Output the (X, Y) coordinate of the center of the cell containing the given text.  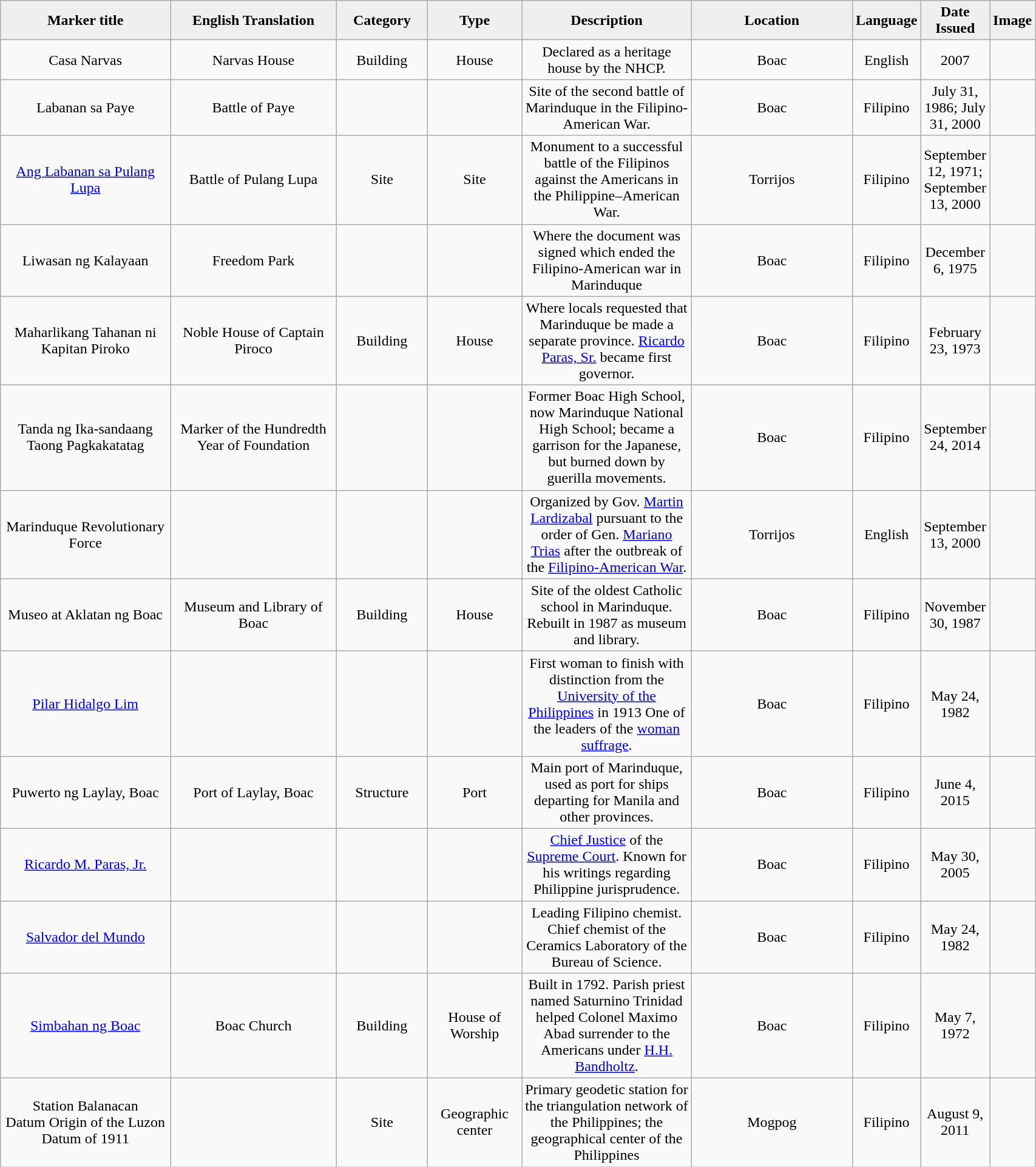
2007 (955, 60)
Date Issued (955, 21)
Narvas House (254, 60)
Marker of the Hundredth Year of Foundation (254, 437)
Description (607, 21)
September 13, 2000 (955, 534)
November 30, 1987 (955, 614)
Former Boac High School, now Marinduque National High School; became a garrison for the Japanese, but burned down by guerilla movements. (607, 437)
First woman to finish with distinction from the University of the Philippines in 1913 One of the leaders of the woman suffrage. (607, 703)
Geographic center (475, 1123)
Museum and Library of Boac (254, 614)
Museo at Aklatan ng Boac (86, 614)
Port (475, 792)
Boac Church (254, 1026)
Port of Laylay, Boac (254, 792)
Declared as a heritage house by the NHCP. (607, 60)
Leading Filipino chemist. Chief chemist of the Ceramics Laboratory of the Bureau of Science. (607, 937)
Language (886, 21)
Monument to a successful battle of the Filipinos against the Americans in the Philippine–American War. (607, 180)
Chief Justice of the Supreme Court. Known for his writings regarding Philippine jurisprudence. (607, 865)
Location (772, 21)
Ang Labanan sa Pulang Lupa (86, 180)
Battle of Pulang Lupa (254, 180)
Puwerto ng Laylay, Boac (86, 792)
September 24, 2014 (955, 437)
Tanda ng Ika-sandaang Taong Pagkakatatag (86, 437)
July 31, 1986; July 31, 2000 (955, 107)
December 6, 1975 (955, 260)
Structure (382, 792)
Where locals requested that Marinduque be made a separate province. Ricardo Paras, Sr. became first governor. (607, 341)
Main port of Marinduque, used as port for ships departing for Manila and other provinces. (607, 792)
Site of the second battle of Marinduque in the Filipino-American War. (607, 107)
February 23, 1973 (955, 341)
August 9, 2011 (955, 1123)
May 30, 2005 (955, 865)
Liwasan ng Kalayaan (86, 260)
Station Balanacan Datum Origin of the Luzon Datum of 1911 (86, 1123)
Site of the oldest Catholic school in Marinduque. Rebuilt in 1987 as museum and library. (607, 614)
Pilar Hidalgo Lim (86, 703)
Primary geodetic station for the triangulation network of the Philippines; the geographical center of the Philippines (607, 1123)
Mogpog (772, 1123)
House of Worship (475, 1026)
Freedom Park (254, 260)
Image (1012, 21)
Built in 1792. Parish priest named Saturnino Trinidad helped Colonel Maximo Abad surrender to the Americans under H.H. Bandholtz. (607, 1026)
Casa Narvas (86, 60)
Labanan sa Paye (86, 107)
Where the document was signed which ended the Filipino-American war in Marinduque (607, 260)
Salvador del Mundo (86, 937)
Maharlikang Tahanan ni Kapitan Piroko (86, 341)
September 12, 1971; September 13, 2000 (955, 180)
Type (475, 21)
Battle of Paye (254, 107)
Noble House of Captain Piroco (254, 341)
Simbahan ng Boac (86, 1026)
Marker title (86, 21)
Organized by Gov. Martin Lardizabal pursuant to the order of Gen. Mariano Trias after the outbreak of the Filipino-American War. (607, 534)
Category (382, 21)
June 4, 2015 (955, 792)
English Translation (254, 21)
Ricardo M. Paras, Jr. (86, 865)
Marinduque Revolutionary Force (86, 534)
May 7, 1972 (955, 1026)
